Scan for the cell matching the given text and deliver its (x, y) coordinate at center. 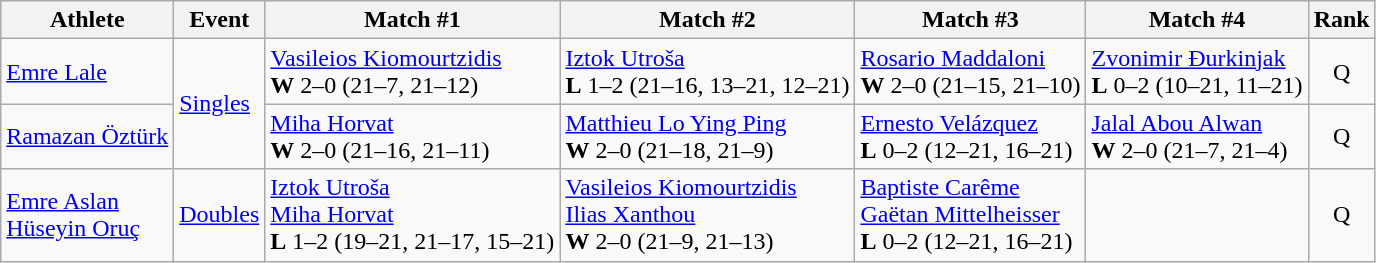
Zvonimir ĐurkinjakL 0–2 (10–21, 11–21) (1197, 72)
Miha HorvatW 2–0 (21–16, 21–11) (412, 136)
Match #2 (708, 20)
Singles (220, 104)
Ernesto VelázquezL 0–2 (12–21, 16–21) (970, 136)
Event (220, 20)
Rank (1342, 20)
Rosario MaddaloniW 2–0 (21–15, 21–10) (970, 72)
Jalal Abou AlwanW 2–0 (21–7, 21–4) (1197, 136)
Ramazan Öztürk (88, 136)
Vasileios KiomourtzidisW 2–0 (21–7, 21–12) (412, 72)
Match #3 (970, 20)
Baptiste CarêmeGaëtan MittelheisserL 0–2 (12–21, 16–21) (970, 215)
Vasileios KiomourtzidisIlias XanthouW 2–0 (21–9, 21–13) (708, 215)
Matthieu Lo Ying PingW 2–0 (21–18, 21–9) (708, 136)
Match #4 (1197, 20)
Emre Lale (88, 72)
Iztok UtrošaMiha HorvatL 1–2 (19–21, 21–17, 15–21) (412, 215)
Doubles (220, 215)
Iztok UtrošaL 1–2 (21–16, 13–21, 12–21) (708, 72)
Match #1 (412, 20)
Athlete (88, 20)
Emre AslanHüseyin Oruç (88, 215)
